Determine the (X, Y) coordinate at the center of the cell enclosing the given text.  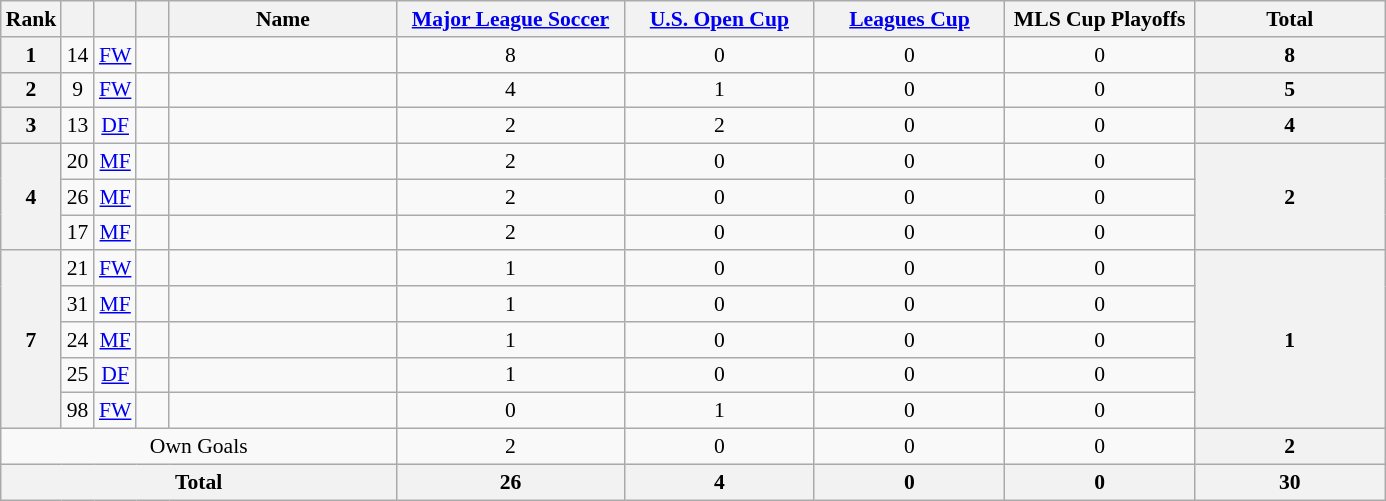
5 (1290, 90)
21 (78, 269)
Leagues Cup (909, 19)
Own Goals (199, 447)
31 (78, 304)
7 (32, 340)
14 (78, 55)
17 (78, 233)
9 (78, 90)
MLS Cup Playoffs (1100, 19)
30 (1290, 482)
U.S. Open Cup (719, 19)
98 (78, 411)
25 (78, 375)
3 (32, 126)
20 (78, 162)
24 (78, 340)
13 (78, 126)
Major League Soccer (511, 19)
Name (283, 19)
Rank (32, 19)
